Pinpoint the cell where the given text exists, returning its (x, y) midpoint coordinate. 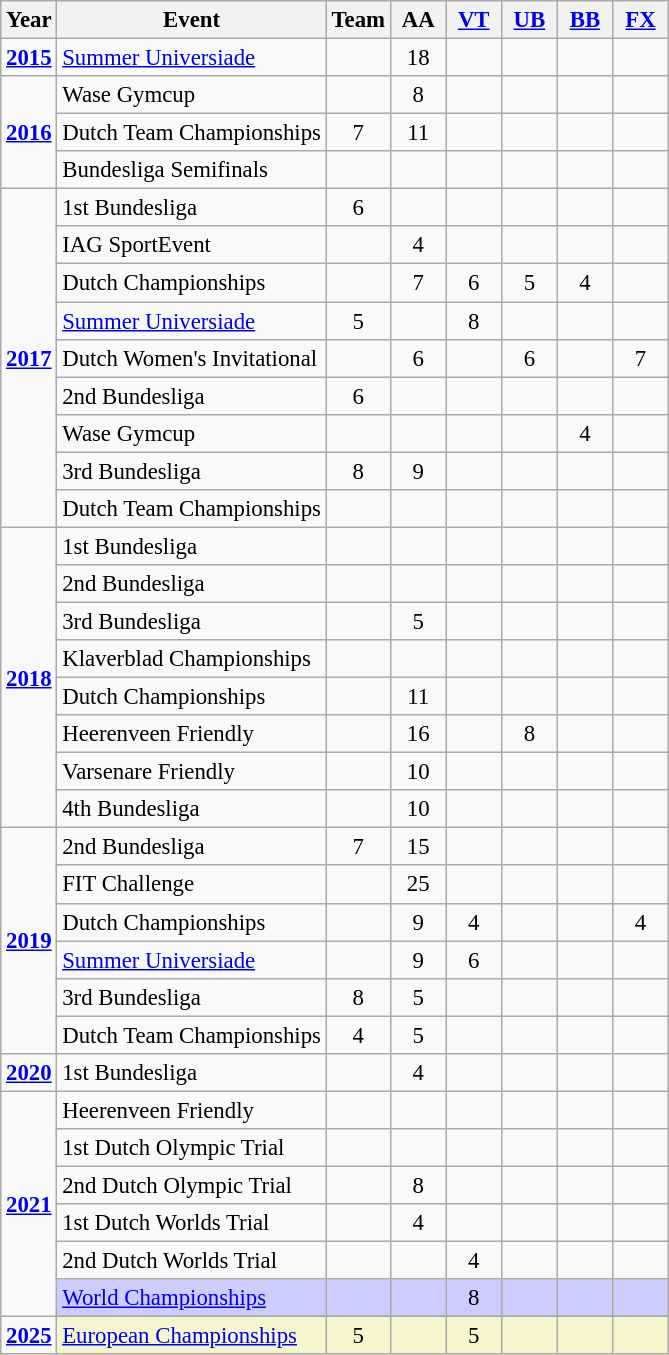
BB (585, 20)
1st Dutch Olympic Trial (192, 1148)
2nd Dutch Olympic Trial (192, 1185)
World Championships (192, 1298)
Team (358, 20)
2015 (29, 58)
2016 (29, 132)
2017 (29, 358)
16 (418, 734)
15 (418, 847)
Varsenare Friendly (192, 772)
Klaverblad Championships (192, 659)
2nd Dutch Worlds Trial (192, 1261)
European Championships (192, 1336)
2025 (29, 1336)
25 (418, 885)
Bundesliga Semifinals (192, 170)
FIT Challenge (192, 885)
Year (29, 20)
1st Dutch Worlds Trial (192, 1223)
Event (192, 20)
18 (418, 58)
AA (418, 20)
2018 (29, 678)
VT (474, 20)
2020 (29, 1073)
IAG SportEvent (192, 245)
Dutch Women's Invitational (192, 358)
UB (530, 20)
4th Bundesliga (192, 809)
2019 (29, 941)
FX (641, 20)
2021 (29, 1204)
